Determine the (x, y) coordinate at the center of the cell enclosing the given text.  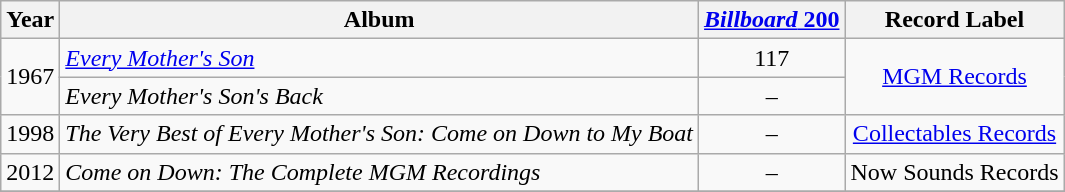
1967 (30, 77)
Year (30, 20)
117 (772, 58)
The Very Best of Every Mother's Son: Come on Down to My Boat (380, 134)
Now Sounds Records (954, 172)
Billboard 200 (772, 20)
Every Mother's Son's Back (380, 96)
MGM Records (954, 77)
Album (380, 20)
Record Label (954, 20)
Collectables Records (954, 134)
Every Mother's Son (380, 58)
1998 (30, 134)
2012 (30, 172)
Come on Down: The Complete MGM Recordings (380, 172)
